Return the [x, y] coordinate for the center point of the cell that contains the specified text.  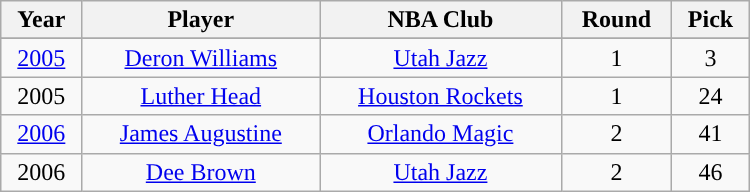
NBA Club [440, 20]
Pick [711, 20]
Round [616, 20]
Luther Head [201, 96]
Dee Brown [201, 172]
Year [42, 20]
46 [711, 172]
Orlando Magic [440, 134]
Deron Williams [201, 58]
Houston Rockets [440, 96]
3 [711, 58]
Player [201, 20]
24 [711, 96]
James Augustine [201, 134]
41 [711, 134]
